Capture the cell that displays the provided text and extract its [X, Y] central coordinate. 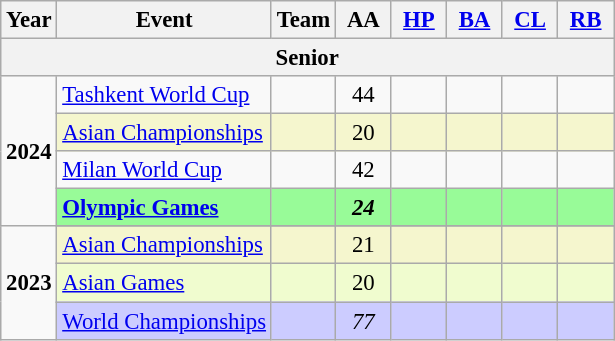
HP [419, 20]
Year [29, 20]
BA [475, 20]
Senior [308, 58]
42 [364, 170]
World Championships [164, 321]
Asian Games [164, 283]
CL [530, 20]
Event [164, 20]
21 [364, 245]
RB [586, 20]
Team [303, 20]
Milan World Cup [164, 170]
24 [364, 208]
Tashkent World Cup [164, 95]
2023 [29, 282]
77 [364, 321]
Olympic Games [164, 208]
44 [364, 95]
AA [364, 20]
2024 [29, 151]
